From the cell containing the given text, extract its center point as [x, y] coordinate. 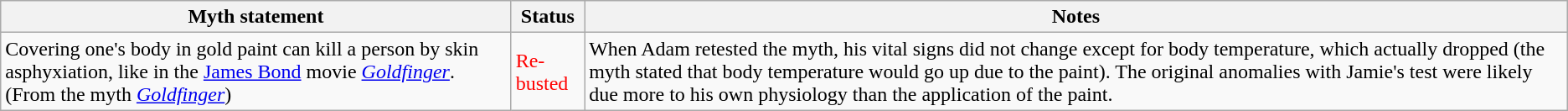
Status [548, 17]
Re-busted [548, 71]
Covering one's body in gold paint can kill a person by skin asphyxiation, like in the James Bond movie Goldfinger. (From the myth Goldfinger) [256, 71]
Myth statement [256, 17]
Notes [1076, 17]
